For the text-containing cell, return its midpoint in (x, y) coordinate format. 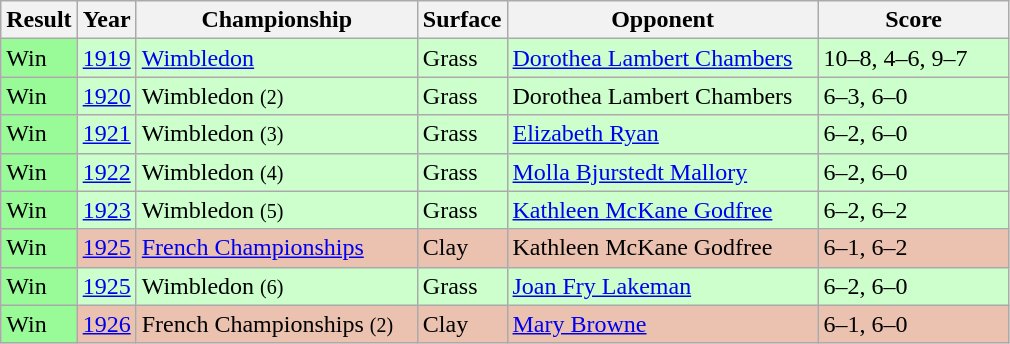
Wimbledon (3) (276, 134)
1919 (106, 58)
1921 (106, 134)
6–1, 6–0 (914, 324)
Wimbledon (2) (276, 96)
6–3, 6–0 (914, 96)
10–8, 4–6, 9–7 (914, 58)
Wimbledon (276, 58)
Opponent (662, 20)
1920 (106, 96)
Wimbledon (6) (276, 286)
Surface (462, 20)
Mary Browne (662, 324)
Year (106, 20)
Joan Fry Lakeman (662, 286)
6–2, 6–2 (914, 210)
Championship (276, 20)
French Championships (2) (276, 324)
Wimbledon (4) (276, 172)
Score (914, 20)
Molla Bjurstedt Mallory (662, 172)
6–1, 6–2 (914, 248)
1922 (106, 172)
Elizabeth Ryan (662, 134)
1926 (106, 324)
Result (39, 20)
Wimbledon (5) (276, 210)
1923 (106, 210)
French Championships (276, 248)
